Return [X, Y] of the center of cell containing provided text 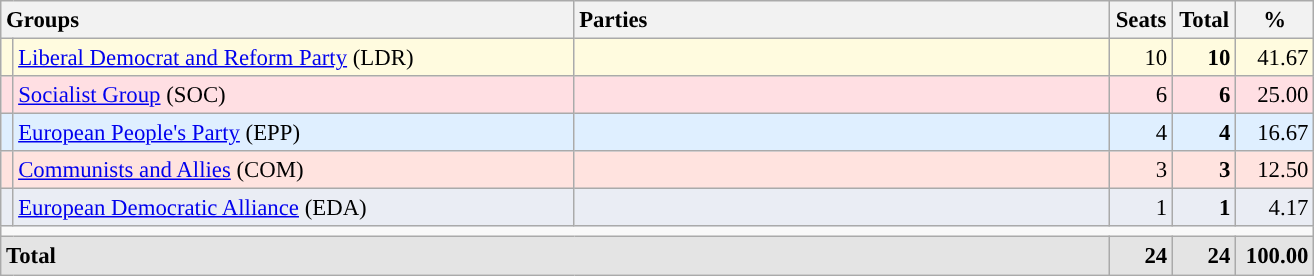
41.67 [1275, 58]
Socialist Group (SOC) [294, 95]
European Democratic Alliance (EDA) [294, 208]
Parties [842, 20]
Liberal Democrat and Reform Party (LDR) [294, 58]
Seats [1140, 20]
European People's Party (EPP) [294, 133]
Groups [288, 20]
16.67 [1275, 133]
100.00 [1275, 256]
12.50 [1275, 170]
Communists and Allies (COM) [294, 170]
25.00 [1275, 95]
4.17 [1275, 208]
% [1275, 20]
